Extract the [X, Y] coordinate from the center of the cell holding the provided text.  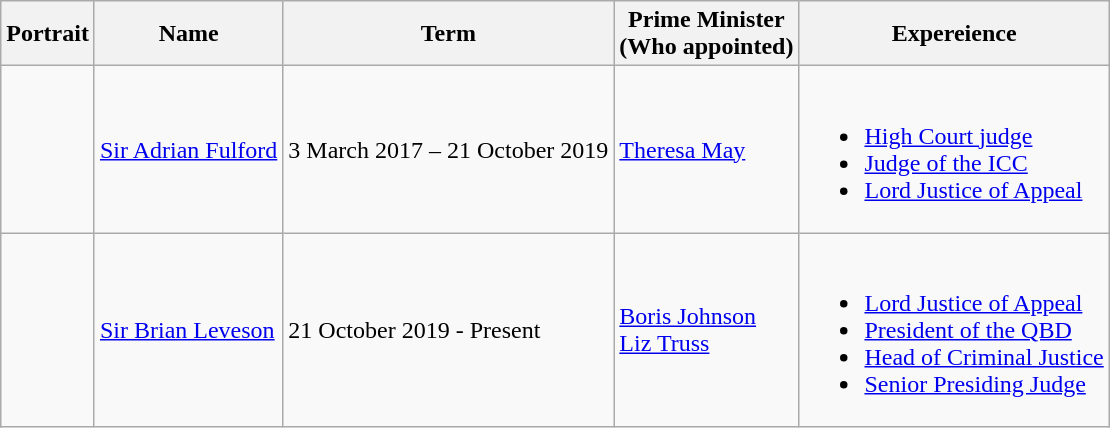
Name [188, 34]
Term [448, 34]
Sir Brian Leveson [188, 330]
Prime Minister(Who appointed) [706, 34]
Portrait [48, 34]
21 October 2019 - Present [448, 330]
Lord Justice of AppealPresident of the QBDHead of Criminal JusticeSenior Presiding Judge [954, 330]
Expereience [954, 34]
Boris JohnsonLiz Truss [706, 330]
3 March 2017 – 21 October 2019 [448, 150]
High Court judgeJudge of the ICCLord Justice of Appeal [954, 150]
Theresa May [706, 150]
Sir Adrian Fulford [188, 150]
